From the cell containing the given text, extract its center point as [X, Y] coordinate. 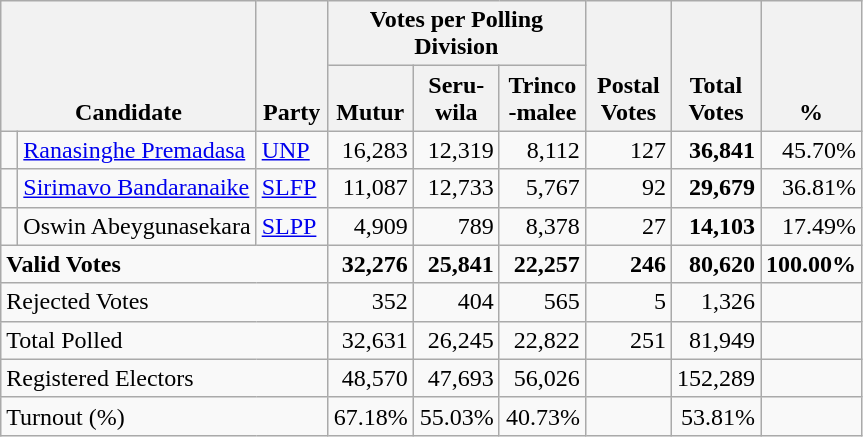
Seru-wila [456, 98]
14,103 [716, 226]
Party [292, 66]
12,733 [456, 188]
45.70% [812, 150]
Sirimavo Bandaranaike [137, 188]
Valid Votes [164, 264]
Total Votes [716, 66]
8,112 [542, 150]
11,087 [370, 188]
Rejected Votes [164, 302]
Candidate [128, 66]
404 [456, 302]
36.81% [812, 188]
565 [542, 302]
56,026 [542, 378]
% [812, 66]
Votes per Polling Division [456, 34]
Registered Electors [164, 378]
SLPP [292, 226]
8,378 [542, 226]
17.49% [812, 226]
PostalVotes [628, 66]
UNP [292, 150]
Total Polled [164, 340]
246 [628, 264]
Ranasinghe Premadasa [137, 150]
27 [628, 226]
Trinco-malee [542, 98]
81,949 [716, 340]
47,693 [456, 378]
16,283 [370, 150]
32,276 [370, 264]
SLFP [292, 188]
100.00% [812, 264]
22,257 [542, 264]
152,289 [716, 378]
Oswin Abeygunasekara [137, 226]
55.03% [456, 416]
40.73% [542, 416]
22,822 [542, 340]
48,570 [370, 378]
5 [628, 302]
36,841 [716, 150]
5,767 [542, 188]
352 [370, 302]
29,679 [716, 188]
32,631 [370, 340]
789 [456, 226]
251 [628, 340]
92 [628, 188]
25,841 [456, 264]
127 [628, 150]
53.81% [716, 416]
4,909 [370, 226]
Mutur [370, 98]
12,319 [456, 150]
Turnout (%) [164, 416]
26,245 [456, 340]
80,620 [716, 264]
1,326 [716, 302]
67.18% [370, 416]
